Extract the (x, y) coordinate from the center of the cell holding the provided text.  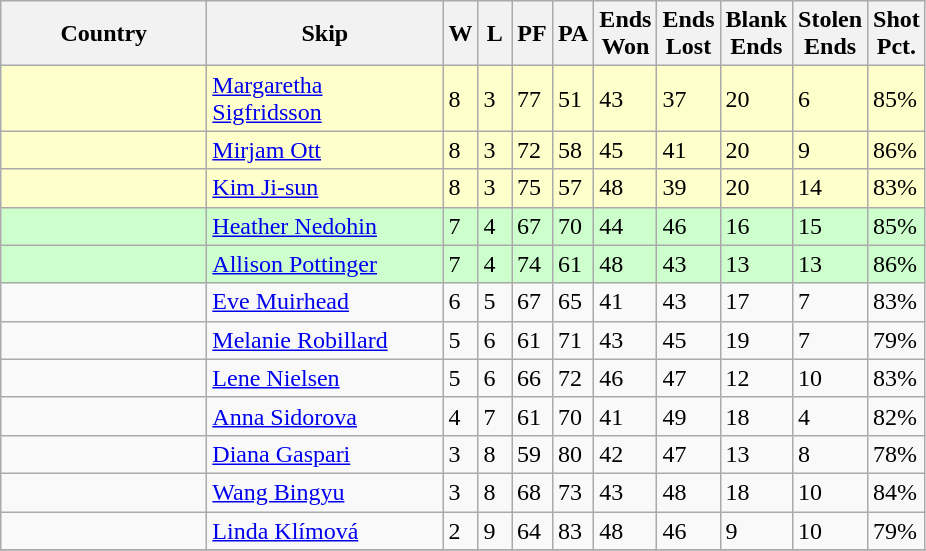
39 (688, 188)
EndsLost (688, 34)
42 (626, 454)
19 (756, 340)
StolenEnds (830, 34)
Linda Klímová (325, 531)
58 (574, 150)
Lene Nielsen (325, 378)
59 (532, 454)
75 (532, 188)
Allison Pottinger (325, 264)
PF (532, 34)
64 (532, 531)
51 (574, 98)
16 (756, 226)
Country (104, 34)
80 (574, 454)
65 (574, 302)
Wang Bingyu (325, 492)
Skip (325, 34)
68 (532, 492)
78% (897, 454)
71 (574, 340)
Melanie Robillard (325, 340)
BlankEnds (756, 34)
15 (830, 226)
82% (897, 416)
44 (626, 226)
12 (756, 378)
EndsWon (626, 34)
57 (574, 188)
Diana Gaspari (325, 454)
74 (532, 264)
Margaretha Sigfridsson (325, 98)
14 (830, 188)
W (460, 34)
49 (688, 416)
37 (688, 98)
Kim Ji-sun (325, 188)
Eve Muirhead (325, 302)
17 (756, 302)
77 (532, 98)
ShotPct. (897, 34)
83 (574, 531)
Heather Nedohin (325, 226)
PA (574, 34)
Anna Sidorova (325, 416)
84% (897, 492)
L (495, 34)
Mirjam Ott (325, 150)
66 (532, 378)
2 (460, 531)
73 (574, 492)
